Capture the cell that displays the provided text and extract its [x, y] central coordinate. 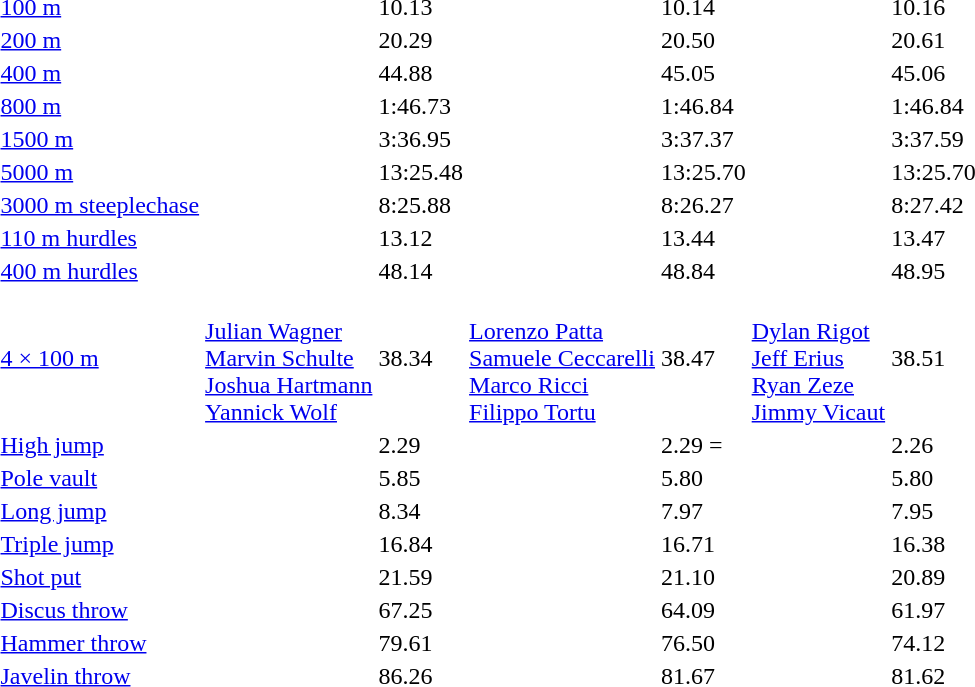
5.80 [703, 478]
38.34 [421, 358]
76.50 [703, 643]
3:36.95 [421, 139]
79.61 [421, 643]
13:25.70 [703, 172]
8:26.27 [703, 205]
13:25.48 [421, 172]
21.59 [421, 577]
44.88 [421, 73]
Dylan RigotJeff EriusRyan ZezeJimmy Vicaut [818, 358]
48.84 [703, 271]
8:25.88 [421, 205]
3:37.37 [703, 139]
1:46.73 [421, 106]
16.84 [421, 544]
5.85 [421, 478]
45.05 [703, 73]
20.29 [421, 40]
1:46.84 [703, 106]
7.97 [703, 511]
Lorenzo PattaSamuele CeccarelliMarco RicciFilippo Tortu [562, 358]
13.44 [703, 238]
64.09 [703, 610]
20.50 [703, 40]
8.34 [421, 511]
2.29 [421, 445]
16.71 [703, 544]
Julian WagnerMarvin SchulteJoshua HartmannYannick Wolf [289, 358]
38.47 [703, 358]
2.29 = [703, 445]
48.14 [421, 271]
13.12 [421, 238]
67.25 [421, 610]
21.10 [703, 577]
